Return [x, y] of the center of cell containing provided text 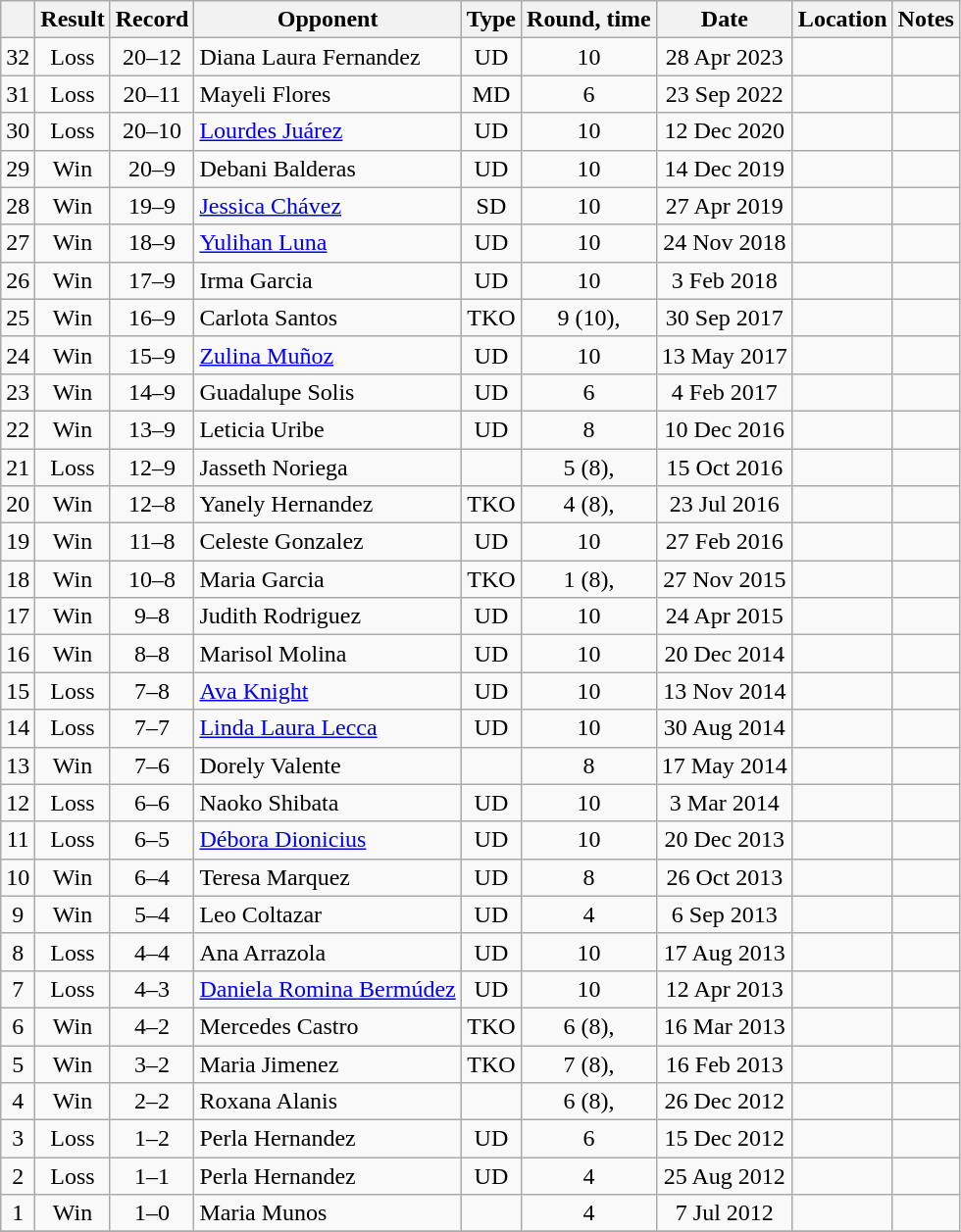
15–9 [152, 355]
18 [18, 579]
4–4 [152, 952]
7–8 [152, 691]
Jasseth Noriega [328, 468]
24 Nov 2018 [724, 243]
6 Sep 2013 [724, 914]
Maria Jimenez [328, 1063]
29 [18, 169]
Opponent [328, 20]
7 Jul 2012 [724, 1213]
27 Feb 2016 [724, 542]
Record [152, 20]
8–8 [152, 654]
26 [18, 280]
Guadalupe Solis [328, 392]
6–6 [152, 803]
Roxana Alanis [328, 1102]
Carlota Santos [328, 318]
13–9 [152, 429]
20 Dec 2014 [724, 654]
2–2 [152, 1102]
17–9 [152, 280]
9 (10), [589, 318]
20 Dec 2013 [724, 840]
Jessica Chávez [328, 206]
1 (8), [589, 579]
3 [18, 1139]
27 Apr 2019 [724, 206]
23 Jul 2016 [724, 505]
Mayeli Flores [328, 94]
9–8 [152, 616]
5 [18, 1063]
1 [18, 1213]
1–1 [152, 1176]
14 [18, 728]
1–2 [152, 1139]
Yanely Hernandez [328, 505]
16 Mar 2013 [724, 1026]
SD [490, 206]
Irma Garcia [328, 280]
4–2 [152, 1026]
31 [18, 94]
13 [18, 765]
17 [18, 616]
Leticia Uribe [328, 429]
Leo Coltazar [328, 914]
Dorely Valente [328, 765]
3 Mar 2014 [724, 803]
Naoko Shibata [328, 803]
28 Apr 2023 [724, 57]
23 [18, 392]
Zulina Muñoz [328, 355]
23 Sep 2022 [724, 94]
12–9 [152, 468]
20–10 [152, 131]
MD [490, 94]
18–9 [152, 243]
Notes [926, 20]
20–9 [152, 169]
16 Feb 2013 [724, 1063]
13 Nov 2014 [724, 691]
11–8 [152, 542]
26 Oct 2013 [724, 877]
4–3 [152, 989]
12 [18, 803]
5 (8), [589, 468]
Result [73, 20]
24 Apr 2015 [724, 616]
Judith Rodriguez [328, 616]
Round, time [589, 20]
20 [18, 505]
24 [18, 355]
32 [18, 57]
Yulihan Luna [328, 243]
30 Sep 2017 [724, 318]
27 [18, 243]
12–8 [152, 505]
15 Oct 2016 [724, 468]
12 Dec 2020 [724, 131]
Debani Balderas [328, 169]
16 [18, 654]
Maria Munos [328, 1213]
20–12 [152, 57]
10–8 [152, 579]
21 [18, 468]
22 [18, 429]
6–5 [152, 840]
Diana Laura Fernandez [328, 57]
15 Dec 2012 [724, 1139]
11 [18, 840]
Celeste Gonzalez [328, 542]
Lourdes Juárez [328, 131]
3 Feb 2018 [724, 280]
19 [18, 542]
Location [842, 20]
27 Nov 2015 [724, 579]
26 Dec 2012 [724, 1102]
Type [490, 20]
7–7 [152, 728]
Débora Dionicius [328, 840]
30 Aug 2014 [724, 728]
25 Aug 2012 [724, 1176]
30 [18, 131]
Ava Knight [328, 691]
5–4 [152, 914]
7 [18, 989]
14–9 [152, 392]
7–6 [152, 765]
13 May 2017 [724, 355]
Daniela Romina Bermúdez [328, 989]
2 [18, 1176]
17 May 2014 [724, 765]
20–11 [152, 94]
15 [18, 691]
Mercedes Castro [328, 1026]
4 Feb 2017 [724, 392]
25 [18, 318]
4 (8), [589, 505]
Ana Arrazola [328, 952]
28 [18, 206]
14 Dec 2019 [724, 169]
Marisol Molina [328, 654]
9 [18, 914]
6–4 [152, 877]
10 Dec 2016 [724, 429]
Linda Laura Lecca [328, 728]
Teresa Marquez [328, 877]
12 Apr 2013 [724, 989]
3–2 [152, 1063]
Date [724, 20]
19–9 [152, 206]
1–0 [152, 1213]
16–9 [152, 318]
17 Aug 2013 [724, 952]
7 (8), [589, 1063]
Maria Garcia [328, 579]
